Return (X, Y) of the center of cell containing provided text 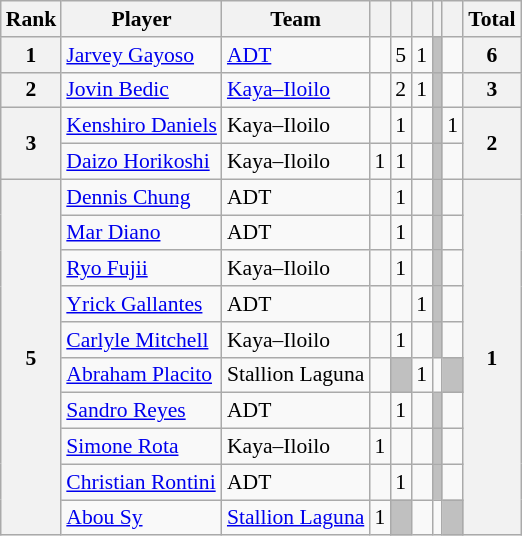
Carlyle Mitchell (142, 340)
Yrick Gallantes (142, 304)
Jarvey Gayoso (142, 55)
Sandro Reyes (142, 411)
Daizo Horikoshi (142, 162)
Rank (32, 19)
Abou Sy (142, 518)
Total (492, 19)
Kenshiro Daniels (142, 126)
Jovin Bedic (142, 90)
6 (492, 55)
Ryo Fujii (142, 269)
Abraham Placito (142, 375)
Team (296, 19)
Mar Diano (142, 233)
Simone Rota (142, 447)
Player (142, 19)
Dennis Chung (142, 197)
Christian Rontini (142, 482)
